Return the (x, y) coordinate for the center point of the cell that contains the specified text.  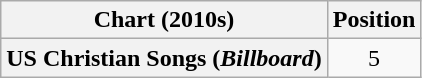
Position (374, 20)
5 (374, 58)
Chart (2010s) (164, 20)
US Christian Songs (Billboard) (164, 58)
